Search for the cell housing the specified text and yield its [X, Y] center coordinate. 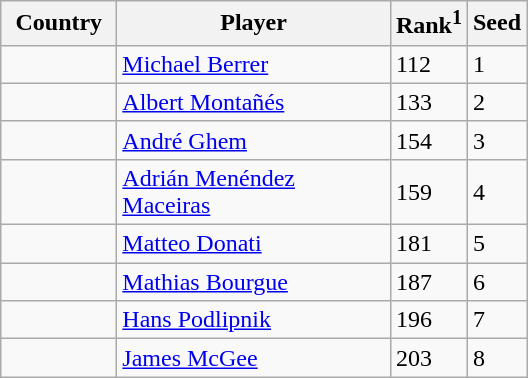
3 [496, 140]
Hans Podlipnik [254, 320]
Adrián Menéndez Maceiras [254, 192]
1 [496, 64]
2 [496, 102]
181 [428, 244]
112 [428, 64]
6 [496, 282]
André Ghem [254, 140]
Seed [496, 24]
5 [496, 244]
196 [428, 320]
133 [428, 102]
8 [496, 358]
Matteo Donati [254, 244]
Michael Berrer [254, 64]
Player [254, 24]
Country [59, 24]
Albert Montañés [254, 102]
James McGee [254, 358]
4 [496, 192]
Rank1 [428, 24]
203 [428, 358]
187 [428, 282]
159 [428, 192]
Mathias Bourgue [254, 282]
154 [428, 140]
7 [496, 320]
